Return the (x, y) coordinate for the center point of the cell that contains the specified text.  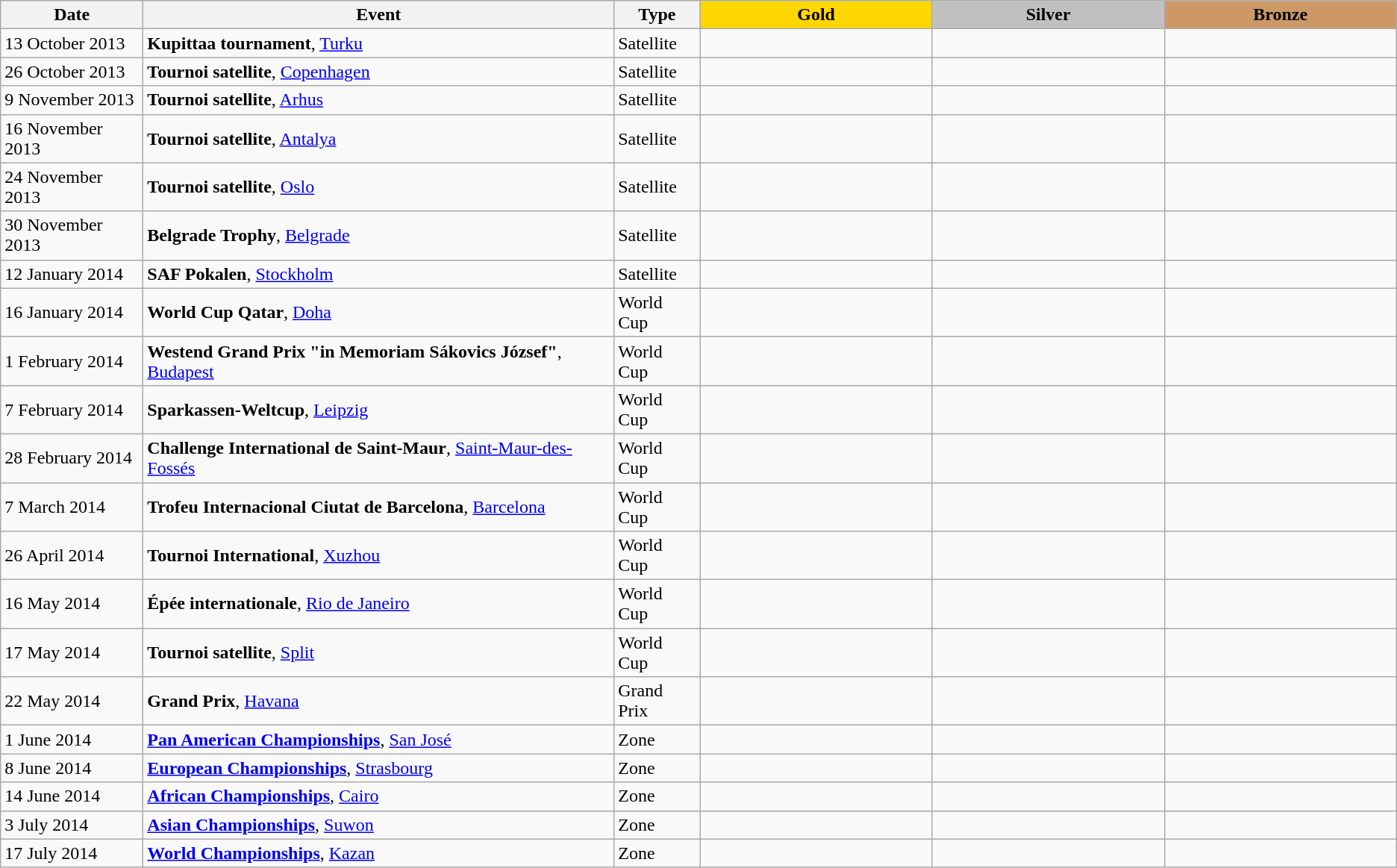
26 October 2013 (72, 72)
13 October 2013 (72, 43)
17 July 2014 (72, 853)
Challenge International de Saint-Maur, Saint-Maur-des-Fossés (379, 458)
World Cup Qatar, Doha (379, 312)
Date (72, 15)
12 January 2014 (72, 274)
16 November 2013 (72, 139)
Tournoi satellite, Copenhagen (379, 72)
Asian Championships, Suwon (379, 825)
Grand Prix, Havana (379, 702)
Tournoi International, Xuzhou (379, 555)
Type (657, 15)
Tournoi satellite, Arhus (379, 100)
Sparkassen-Weltcup, Leipzig (379, 409)
26 April 2014 (72, 555)
Pan American Championships, San José (379, 740)
Bronze (1281, 15)
African Championships, Cairo (379, 796)
Grand Prix (657, 702)
European Championships, Strasbourg (379, 768)
World Championships, Kazan (379, 853)
14 June 2014 (72, 796)
Kupittaa tournament, Turku (379, 43)
Gold (816, 15)
Westend Grand Prix "in Memoriam Sákovics József", Budapest (379, 361)
Épée internationale, Rio de Janeiro (379, 605)
7 March 2014 (72, 506)
16 May 2014 (72, 605)
Trofeu Internacional Ciutat de Barcelona, Barcelona (379, 506)
Tournoi satellite, Antalya (379, 139)
8 June 2014 (72, 768)
9 November 2013 (72, 100)
28 February 2014 (72, 458)
1 February 2014 (72, 361)
17 May 2014 (72, 652)
Tournoi satellite, Oslo (379, 187)
Event (379, 15)
7 February 2014 (72, 409)
24 November 2013 (72, 187)
30 November 2013 (72, 236)
Belgrade Trophy, Belgrade (379, 236)
22 May 2014 (72, 702)
Tournoi satellite, Split (379, 652)
16 January 2014 (72, 312)
SAF Pokalen, Stockholm (379, 274)
1 June 2014 (72, 740)
3 July 2014 (72, 825)
Silver (1048, 15)
